Return the (x, y) coordinate for the center point of the cell that contains the specified text.  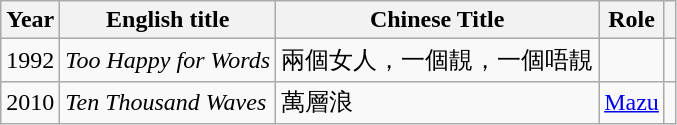
Chinese Title (438, 20)
Too Happy for Words (168, 60)
Ten Thousand Waves (168, 102)
1992 (30, 60)
兩個女人，一個靚，一個唔靚 (438, 60)
Mazu (632, 102)
English title (168, 20)
Role (632, 20)
2010 (30, 102)
Year (30, 20)
萬層浪 (438, 102)
